Return the [x, y] coordinate for the center point of the cell that contains the specified text.  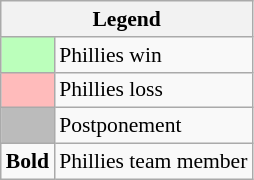
Phillies win [153, 55]
Legend [127, 19]
Phillies team member [153, 162]
Postponement [153, 126]
Bold [28, 162]
Phillies loss [153, 90]
